Capture the cell that displays the provided text and extract its (X, Y) central coordinate. 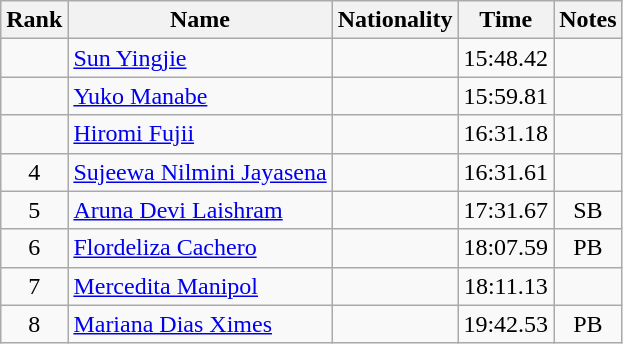
Sujeewa Nilmini Jayasena (200, 172)
Nationality (395, 20)
Rank (34, 20)
17:31.67 (506, 210)
Aruna Devi Laishram (200, 210)
15:48.42 (506, 58)
4 (34, 172)
Time (506, 20)
Notes (588, 20)
18:07.59 (506, 248)
8 (34, 324)
Flordeliza Cachero (200, 248)
Sun Yingjie (200, 58)
16:31.61 (506, 172)
18:11.13 (506, 286)
Hiromi Fujii (200, 134)
7 (34, 286)
Name (200, 20)
16:31.18 (506, 134)
SB (588, 210)
6 (34, 248)
5 (34, 210)
15:59.81 (506, 96)
Yuko Manabe (200, 96)
Mercedita Manipol (200, 286)
Mariana Dias Ximes (200, 324)
19:42.53 (506, 324)
